Pinpoint the cell where the given text exists, returning its [X, Y] midpoint coordinate. 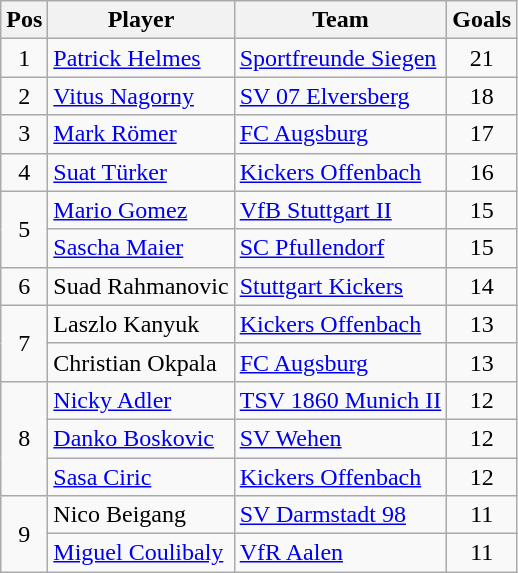
Mario Gomez [141, 210]
4 [24, 172]
Sascha Maier [141, 248]
TSV 1860 Munich II [340, 400]
9 [24, 534]
SV Wehen [340, 438]
Nico Beigang [141, 515]
Laszlo Kanyuk [141, 324]
2 [24, 96]
SC Pfullendorf [340, 248]
Vitus Nagorny [141, 96]
16 [482, 172]
VfR Aalen [340, 553]
Nicky Adler [141, 400]
SV Darmstadt 98 [340, 515]
Patrick Helmes [141, 58]
18 [482, 96]
Suad Rahmanovic [141, 286]
14 [482, 286]
6 [24, 286]
VfB Stuttgart II [340, 210]
1 [24, 58]
Sasa Ciric [141, 477]
Suat Türker [141, 172]
Christian Okpala [141, 362]
Stuttgart Kickers [340, 286]
3 [24, 134]
21 [482, 58]
Mark Römer [141, 134]
Team [340, 20]
Pos [24, 20]
8 [24, 438]
Goals [482, 20]
Player [141, 20]
Miguel Coulibaly [141, 553]
Danko Boskovic [141, 438]
17 [482, 134]
5 [24, 229]
Sportfreunde Siegen [340, 58]
SV 07 Elversberg [340, 96]
7 [24, 343]
